Pinpoint the cell where the given text exists, returning its [x, y] midpoint coordinate. 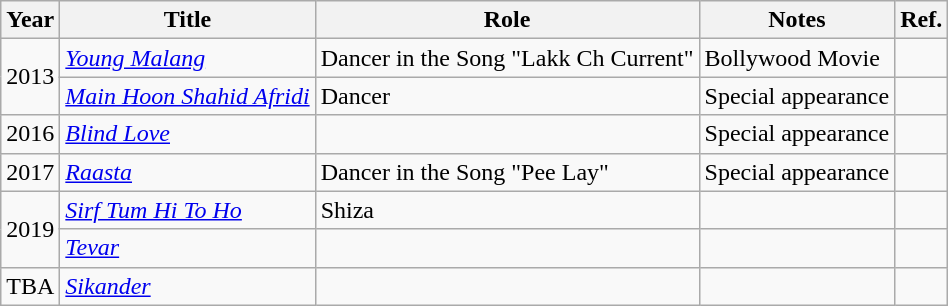
Young Malang [188, 58]
Dancer in the Song "Pee Lay" [507, 172]
Bollywood Movie [797, 58]
Title [188, 20]
Main Hoon Shahid Afridi [188, 96]
Ref. [922, 20]
TBA [30, 286]
Dancer [507, 96]
2016 [30, 134]
2019 [30, 229]
Shiza [507, 210]
Tevar [188, 248]
Sirf Tum Hi To Ho [188, 210]
Role [507, 20]
Blind Love [188, 134]
Notes [797, 20]
Sikander [188, 286]
Year [30, 20]
Dancer in the Song "Lakk Ch Current" [507, 58]
2013 [30, 77]
2017 [30, 172]
Raasta [188, 172]
